Return [X, Y] of the center of cell containing provided text 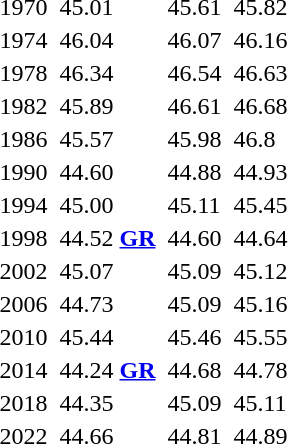
45.89 [108, 106]
45.00 [108, 205]
46.04 [108, 40]
45.11 [194, 205]
46.54 [194, 73]
45.98 [194, 139]
45.07 [108, 271]
44.68 [194, 370]
44.52 GR [108, 238]
44.73 [108, 304]
46.61 [194, 106]
44.35 [108, 403]
45.44 [108, 337]
46.34 [108, 73]
45.57 [108, 139]
46.07 [194, 40]
44.24 GR [108, 370]
44.88 [194, 172]
45.46 [194, 337]
